From the cell containing the given text, extract its center point as (X, Y) coordinate. 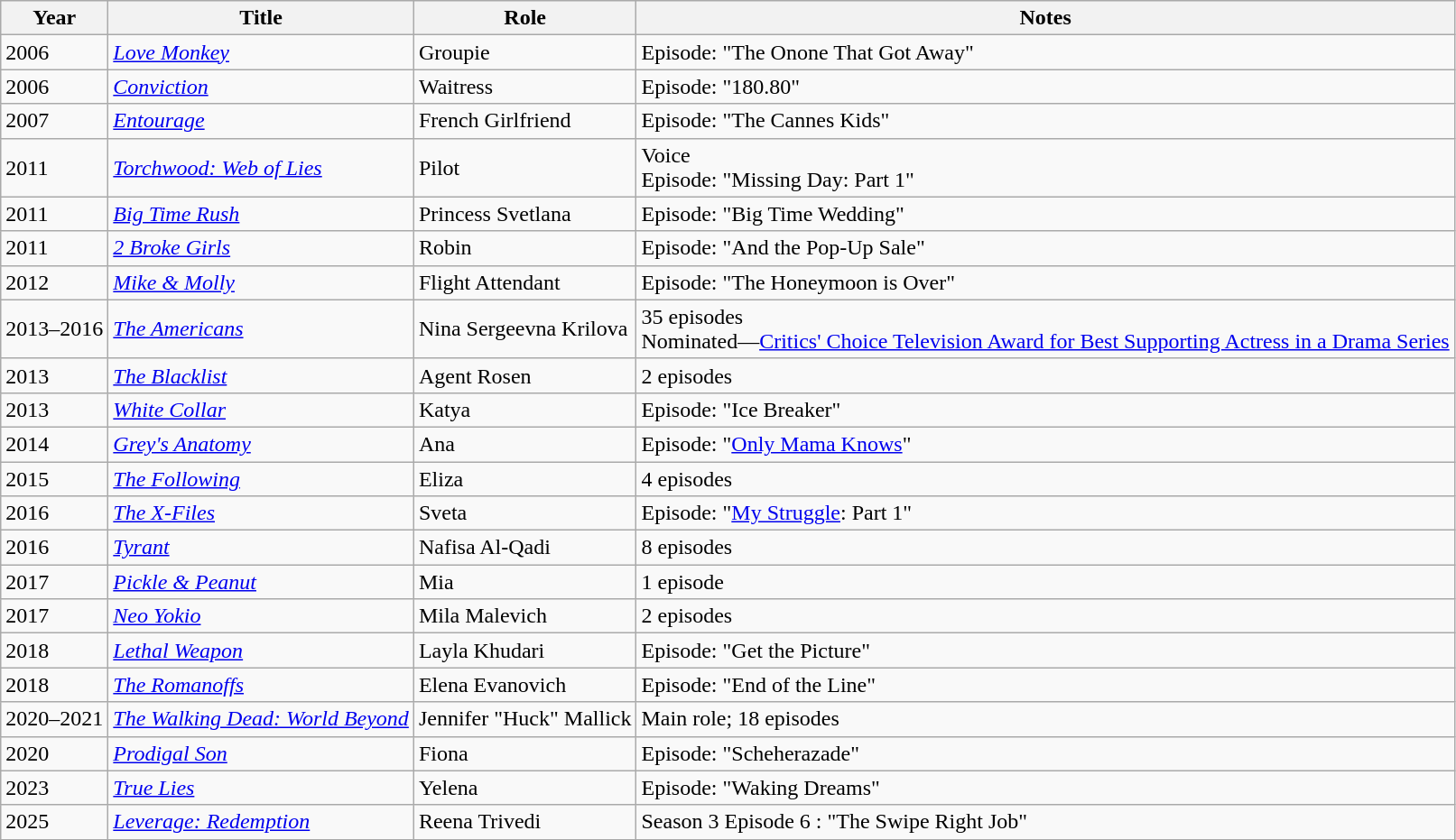
Mike & Molly (262, 282)
Pickle & Peanut (262, 582)
The Following (262, 479)
Entourage (262, 121)
Grey's Anatomy (262, 444)
Episode: "Get the Picture" (1045, 651)
Episode: "Big Time Wedding" (1045, 214)
True Lies (262, 788)
Season 3 Episode 6 : "The Swipe Right Job" (1045, 822)
Princess Svetlana (525, 214)
8 episodes (1045, 548)
Episode: "The Honeymoon is Over" (1045, 282)
Episode: "My Struggle: Part 1" (1045, 513)
Love Monkey (262, 52)
Episode: "The Onone That Got Away" (1045, 52)
Eliza (525, 479)
The Americans (262, 328)
35 episodesNominated—Critics' Choice Television Award for Best Supporting Actress in a Drama Series (1045, 328)
Groupie (525, 52)
Conviction (262, 87)
The Blacklist (262, 375)
The X-Files (262, 513)
Role (525, 18)
2023 (54, 788)
2014 (54, 444)
Episode: "Ice Breaker" (1045, 410)
Title (262, 18)
Flight Attendant (525, 282)
The Romanoffs (262, 685)
2020 (54, 753)
2012 (54, 282)
2025 (54, 822)
Neo Yokio (262, 616)
Reena Trivedi (525, 822)
Episode: "Only Mama Knows" (1045, 444)
Pilot (525, 168)
Katya (525, 410)
Tyrant (262, 548)
Big Time Rush (262, 214)
Episode: "Waking Dreams" (1045, 788)
Leverage: Redemption (262, 822)
Agent Rosen (525, 375)
French Girlfriend (525, 121)
Notes (1045, 18)
Layla Khudari (525, 651)
Nina Sergeevna Krilova (525, 328)
Episode: "End of the Line" (1045, 685)
Yelena (525, 788)
Sveta (525, 513)
Mia (525, 582)
1 episode (1045, 582)
2 Broke Girls (262, 248)
Episode: "And the Pop-Up Sale" (1045, 248)
Lethal Weapon (262, 651)
The Walking Dead: World Beyond (262, 719)
Jennifer "Huck" Mallick (525, 719)
Episode: "Scheherazade" (1045, 753)
Prodigal Son (262, 753)
Elena Evanovich (525, 685)
2007 (54, 121)
Robin (525, 248)
Nafisa Al-Qadi (525, 548)
Torchwood: Web of Lies (262, 168)
2013–2016 (54, 328)
Episode: "The Cannes Kids" (1045, 121)
2015 (54, 479)
2020–2021 (54, 719)
Waitress (525, 87)
Mila Malevich (525, 616)
Fiona (525, 753)
Year (54, 18)
Ana (525, 444)
VoiceEpisode: "Missing Day: Part 1" (1045, 168)
Episode: "180.80" (1045, 87)
4 episodes (1045, 479)
Main role; 18 episodes (1045, 719)
White Collar (262, 410)
